For the text-containing cell, return its midpoint in [x, y] coordinate format. 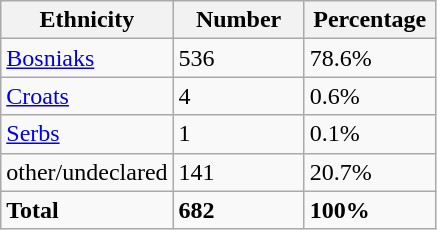
other/undeclared [87, 172]
4 [238, 96]
Serbs [87, 134]
141 [238, 172]
Total [87, 210]
1 [238, 134]
0.6% [370, 96]
Percentage [370, 20]
682 [238, 210]
Number [238, 20]
0.1% [370, 134]
Ethnicity [87, 20]
100% [370, 210]
536 [238, 58]
Bosniaks [87, 58]
Croats [87, 96]
20.7% [370, 172]
78.6% [370, 58]
